For the text-containing cell, return its midpoint in [X, Y] coordinate format. 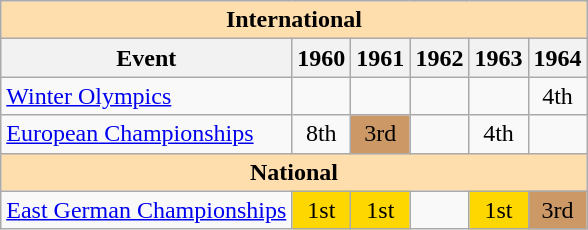
National [294, 172]
1963 [498, 58]
1960 [322, 58]
European Championships [146, 134]
1961 [380, 58]
Winter Olympics [146, 96]
International [294, 20]
1962 [440, 58]
East German Championships [146, 210]
Event [146, 58]
8th [322, 134]
1964 [558, 58]
